Locate the cell with the specified text and output its [X, Y] center coordinate. 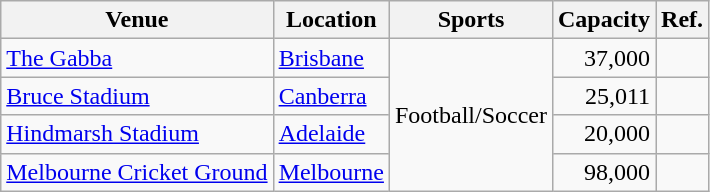
Bruce Stadium [137, 96]
Capacity [604, 20]
Football/Soccer [470, 115]
Canberra [331, 96]
98,000 [604, 172]
Sports [470, 20]
Ref. [682, 20]
Hindmarsh Stadium [137, 134]
20,000 [604, 134]
37,000 [604, 58]
Brisbane [331, 58]
25,011 [604, 96]
Location [331, 20]
Adelaide [331, 134]
Melbourne [331, 172]
The Gabba [137, 58]
Venue [137, 20]
Melbourne Cricket Ground [137, 172]
